Capture the cell that displays the provided text and extract its (X, Y) central coordinate. 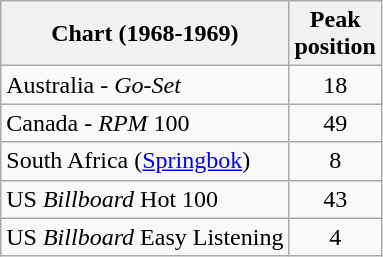
18 (335, 85)
49 (335, 123)
43 (335, 199)
South Africa (Springbok) (145, 161)
US Billboard Easy Listening (145, 237)
US Billboard Hot 100 (145, 199)
Australia - Go-Set (145, 85)
Canada - RPM 100 (145, 123)
8 (335, 161)
Chart (1968-1969) (145, 34)
4 (335, 237)
Peakposition (335, 34)
